Determine the (X, Y) coordinate at the center of the cell enclosing the given text.  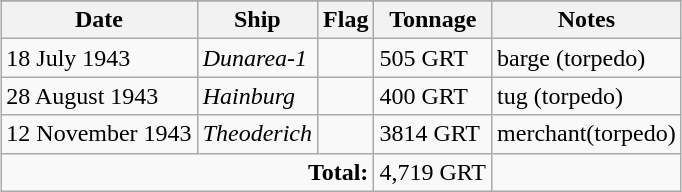
merchant(torpedo) (587, 134)
28 August 1943 (99, 96)
12 November 1943 (99, 134)
Ship (257, 20)
Notes (587, 20)
18 July 1943 (99, 58)
Tonnage (433, 20)
tug (torpedo) (587, 96)
505 GRT (433, 58)
Dunarea-1 (257, 58)
4,719 GRT (433, 172)
Flag (346, 20)
Total: (188, 172)
barge (torpedo) (587, 58)
Hainburg (257, 96)
3814 GRT (433, 134)
400 GRT (433, 96)
Theoderich (257, 134)
Date (99, 20)
